Scan for the cell matching the given text and deliver its [x, y] coordinate at center. 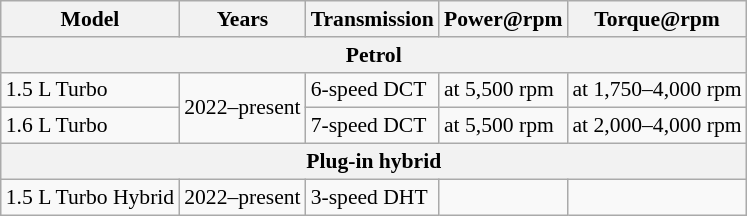
Years [242, 19]
Plug-in hybrid [374, 162]
7-speed DCT [372, 126]
Power@rpm [504, 19]
Torque@rpm [656, 19]
1.6 L Turbo [90, 126]
1.5 L Turbo Hybrid [90, 197]
Petrol [374, 55]
1.5 L Turbo [90, 90]
at 2,000–4,000 rpm [656, 126]
Transmission [372, 19]
at 1,750–4,000 rpm [656, 90]
3-speed DHT [372, 197]
Model [90, 19]
6-speed DCT [372, 90]
